Scan for the cell matching the given text and deliver its (X, Y) coordinate at center. 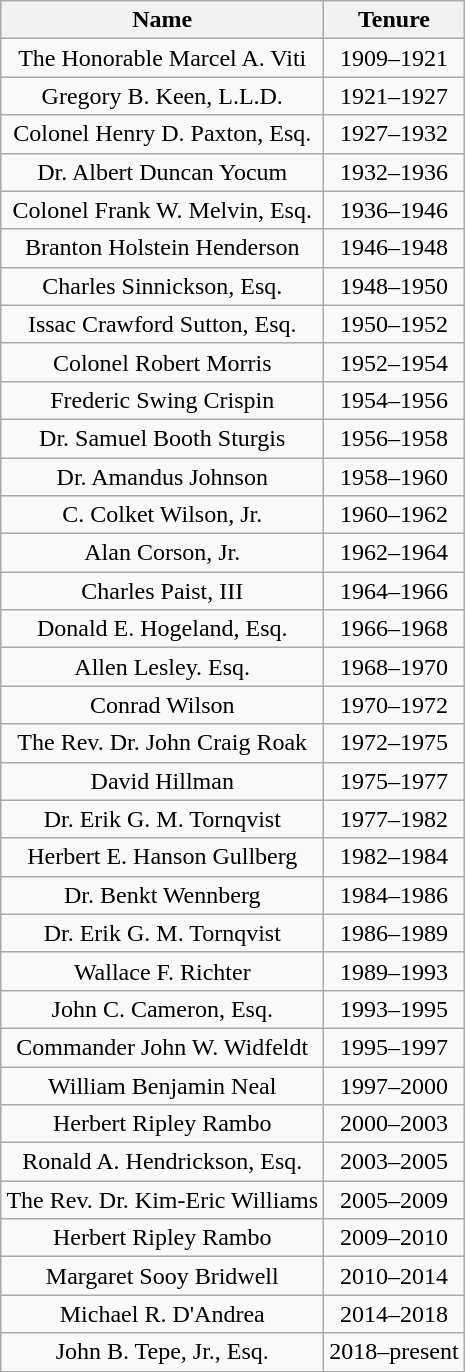
1968–1970 (394, 667)
1964–1966 (394, 591)
1932–1936 (394, 172)
John B. Tepe, Jr., Esq. (162, 1352)
William Benjamin Neal (162, 1085)
2010–2014 (394, 1276)
1921–1927 (394, 96)
1972–1975 (394, 743)
1950–1952 (394, 324)
1995–1997 (394, 1047)
Issac Crawford Sutton, Esq. (162, 324)
1956–1958 (394, 438)
1977–1982 (394, 819)
1927–1932 (394, 134)
Charles Sinnickson, Esq. (162, 286)
1936–1946 (394, 210)
Wallace F. Richter (162, 971)
Michael R. D'Andrea (162, 1314)
Colonel Robert Morris (162, 362)
1954–1956 (394, 400)
1962–1964 (394, 553)
Dr. Samuel Booth Sturgis (162, 438)
Herbert E. Hanson Gullberg (162, 857)
1946–1948 (394, 248)
Colonel Frank W. Melvin, Esq. (162, 210)
1952–1954 (394, 362)
John C. Cameron, Esq. (162, 1009)
1958–1960 (394, 477)
1989–1993 (394, 971)
1984–1986 (394, 895)
Branton Holstein Henderson (162, 248)
2005–2009 (394, 1200)
1993–1995 (394, 1009)
2014–2018 (394, 1314)
1982–1984 (394, 857)
2000–2003 (394, 1124)
1975–1977 (394, 781)
The Rev. Dr. Kim-Eric Williams (162, 1200)
Allen Lesley. Esq. (162, 667)
Frederic Swing Crispin (162, 400)
1948–1950 (394, 286)
Donald E. Hogeland, Esq. (162, 629)
Dr. Benkt Wennberg (162, 895)
Dr. Amandus Johnson (162, 477)
Ronald A. Hendrickson, Esq. (162, 1162)
Gregory B. Keen, L.L.D. (162, 96)
Colonel Henry D. Paxton, Esq. (162, 134)
The Rev. Dr. John Craig Roak (162, 743)
2009–2010 (394, 1238)
Tenure (394, 20)
Conrad Wilson (162, 705)
David Hillman (162, 781)
The Honorable Marcel A. Viti (162, 58)
Alan Corson, Jr. (162, 553)
Charles Paist, III (162, 591)
Name (162, 20)
1909–1921 (394, 58)
Commander John W. Widfeldt (162, 1047)
2018–present (394, 1352)
1960–1962 (394, 515)
Dr. Albert Duncan Yocum (162, 172)
1997–2000 (394, 1085)
C. Colket Wilson, Jr. (162, 515)
1966–1968 (394, 629)
1970–1972 (394, 705)
1986–1989 (394, 933)
2003–2005 (394, 1162)
Margaret Sooy Bridwell (162, 1276)
